Determine the (x, y) coordinate at the center of the cell enclosing the given text.  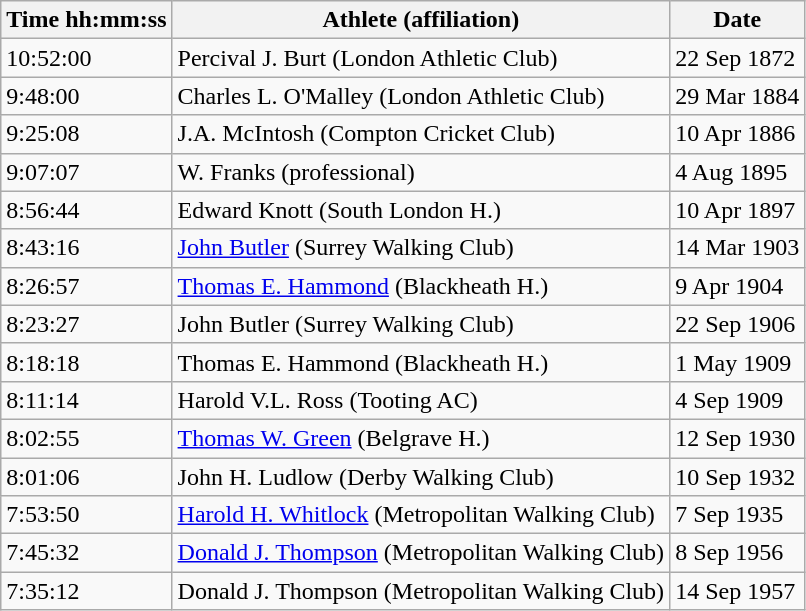
8:11:14 (86, 400)
10 Sep 1932 (738, 477)
Date (738, 20)
Harold H. Whitlock (Metropolitan Walking Club) (421, 515)
8:01:06 (86, 477)
1 May 1909 (738, 362)
Harold V.L. Ross (Tooting AC) (421, 400)
9:48:00 (86, 96)
8:56:44 (86, 210)
9:07:07 (86, 172)
Charles L. O'Malley (London Athletic Club) (421, 96)
9 Apr 1904 (738, 286)
8:18:18 (86, 362)
8:43:16 (86, 248)
Thomas W. Green (Belgrave H.) (421, 438)
John H. Ludlow (Derby Walking Club) (421, 477)
J.A. McIntosh (Compton Cricket Club) (421, 134)
14 Sep 1957 (738, 591)
Edward Knott (South London H.) (421, 210)
8 Sep 1956 (738, 553)
8:26:57 (86, 286)
W. Franks (professional) (421, 172)
29 Mar 1884 (738, 96)
22 Sep 1906 (738, 324)
10 Apr 1886 (738, 134)
10:52:00 (86, 58)
7:45:32 (86, 553)
9:25:08 (86, 134)
4 Aug 1895 (738, 172)
7:53:50 (86, 515)
7:35:12 (86, 591)
12 Sep 1930 (738, 438)
10 Apr 1897 (738, 210)
4 Sep 1909 (738, 400)
Athlete (affiliation) (421, 20)
22 Sep 1872 (738, 58)
Percival J. Burt (London Athletic Club) (421, 58)
8:02:55 (86, 438)
8:23:27 (86, 324)
Time hh:mm:ss (86, 20)
7 Sep 1935 (738, 515)
14 Mar 1903 (738, 248)
